Extract the (x, y) coordinate from the center of the cell holding the provided text.  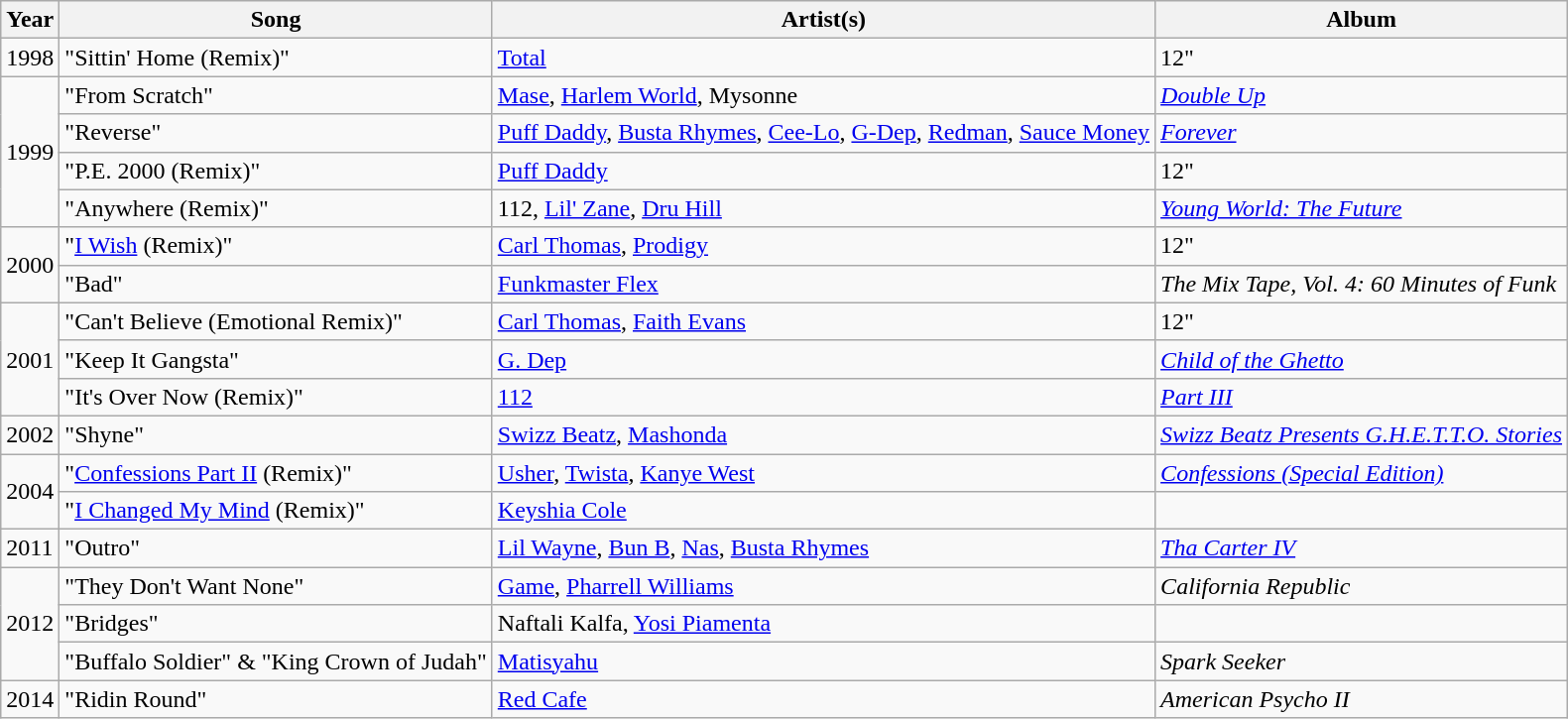
"I Changed My Mind (Remix)" (276, 511)
"I Wish (Remix)" (276, 246)
"Outro" (276, 548)
Child of the Ghetto (1362, 359)
"Can't Believe (Emotional Remix)" (276, 321)
Game, Pharrell Williams (823, 586)
2002 (30, 434)
"Ridin Round" (276, 699)
"Bad" (276, 284)
Confessions (Special Edition) (1362, 473)
2001 (30, 359)
2012 (30, 624)
2000 (30, 265)
Funkmaster Flex (823, 284)
Carl Thomas, Faith Evans (823, 321)
Part III (1362, 397)
112, Lil' Zane, Dru Hill (823, 208)
2011 (30, 548)
"Confessions Part II (Remix)" (276, 473)
G. Dep (823, 359)
Carl Thomas, Prodigy (823, 246)
Swizz Beatz Presents G.H.E.T.T.O. Stories (1362, 434)
Album (1362, 20)
California Republic (1362, 586)
1999 (30, 152)
"Keep It Gangsta" (276, 359)
"They Don't Want None" (276, 586)
Year (30, 20)
Total (823, 58)
"P.E. 2000 (Remix)" (276, 171)
Artist(s) (823, 20)
Forever (1362, 133)
Keyshia Cole (823, 511)
2004 (30, 492)
"Buffalo Soldier" & "King Crown of Judah" (276, 661)
The Mix Tape, Vol. 4: 60 Minutes of Funk (1362, 284)
Swizz Beatz, Mashonda (823, 434)
Spark Seeker (1362, 661)
Lil Wayne, Bun B, Nas, Busta Rhymes (823, 548)
Song (276, 20)
"From Scratch" (276, 95)
"Reverse" (276, 133)
2014 (30, 699)
Puff Daddy (823, 171)
Matisyahu (823, 661)
"Bridges" (276, 624)
"It's Over Now (Remix)" (276, 397)
Naftali Kalfa, Yosi Piamenta (823, 624)
Puff Daddy, Busta Rhymes, Cee-Lo, G-Dep, Redman, Sauce Money (823, 133)
112 (823, 397)
Red Cafe (823, 699)
"Sittin' Home (Remix)" (276, 58)
"Shyne" (276, 434)
"Anywhere (Remix)" (276, 208)
American Psycho II (1362, 699)
1998 (30, 58)
Tha Carter IV (1362, 548)
Double Up (1362, 95)
Usher, Twista, Kanye West (823, 473)
Young World: The Future (1362, 208)
Mase, Harlem World, Mysonne (823, 95)
